Detect which cell encompasses the target text, then output its [X, Y] center coordinate. 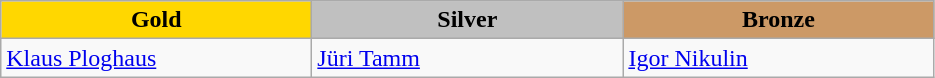
Jüri Tamm [468, 58]
Klaus Ploghaus [156, 58]
Silver [468, 20]
Igor Nikulin [778, 58]
Gold [156, 20]
Bronze [778, 20]
